Find where the given text appears and provide that cell's center as [x, y] coordinate. 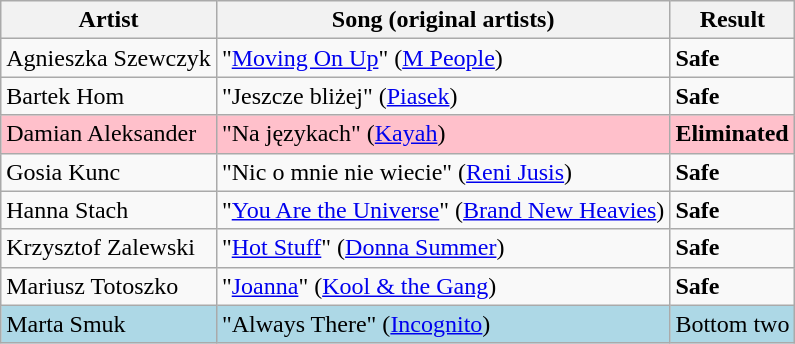
Bottom two [732, 324]
Mariusz Totoszko [109, 286]
"Always There" (Incognito) [442, 324]
"You Are the Universe" (Brand New Heavies) [442, 210]
"Na językach" (Kayah) [442, 134]
Hanna Stach [109, 210]
"Nic o mnie nie wiecie" (Reni Jusis) [442, 172]
Eliminated [732, 134]
Bartek Hom [109, 96]
Gosia Kunc [109, 172]
Damian Aleksander [109, 134]
Krzysztof Zalewski [109, 248]
"Hot Stuff" (Donna Summer) [442, 248]
Marta Smuk [109, 324]
"Moving On Up" (M People) [442, 58]
Result [732, 20]
"Joanna" (Kool & the Gang) [442, 286]
Song (original artists) [442, 20]
"Jeszcze bliżej" (Piasek) [442, 96]
Artist [109, 20]
Agnieszka Szewczyk [109, 58]
